Scan for the cell matching the given text and deliver its (x, y) coordinate at center. 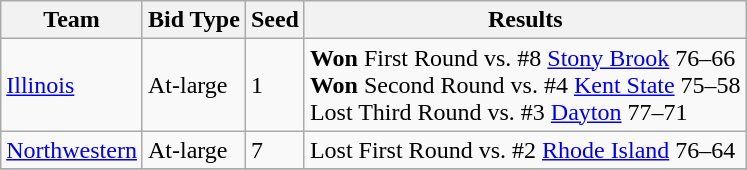
Seed (274, 20)
Lost First Round vs. #2 Rhode Island 76–64 (525, 150)
7 (274, 150)
Won First Round vs. #8 Stony Brook 76–66 Won Second Round vs. #4 Kent State 75–58 Lost Third Round vs. #3 Dayton 77–71 (525, 85)
Bid Type (194, 20)
Northwestern (72, 150)
Results (525, 20)
Illinois (72, 85)
1 (274, 85)
Team (72, 20)
